Output the (x, y) coordinate of the center of the cell containing the given text.  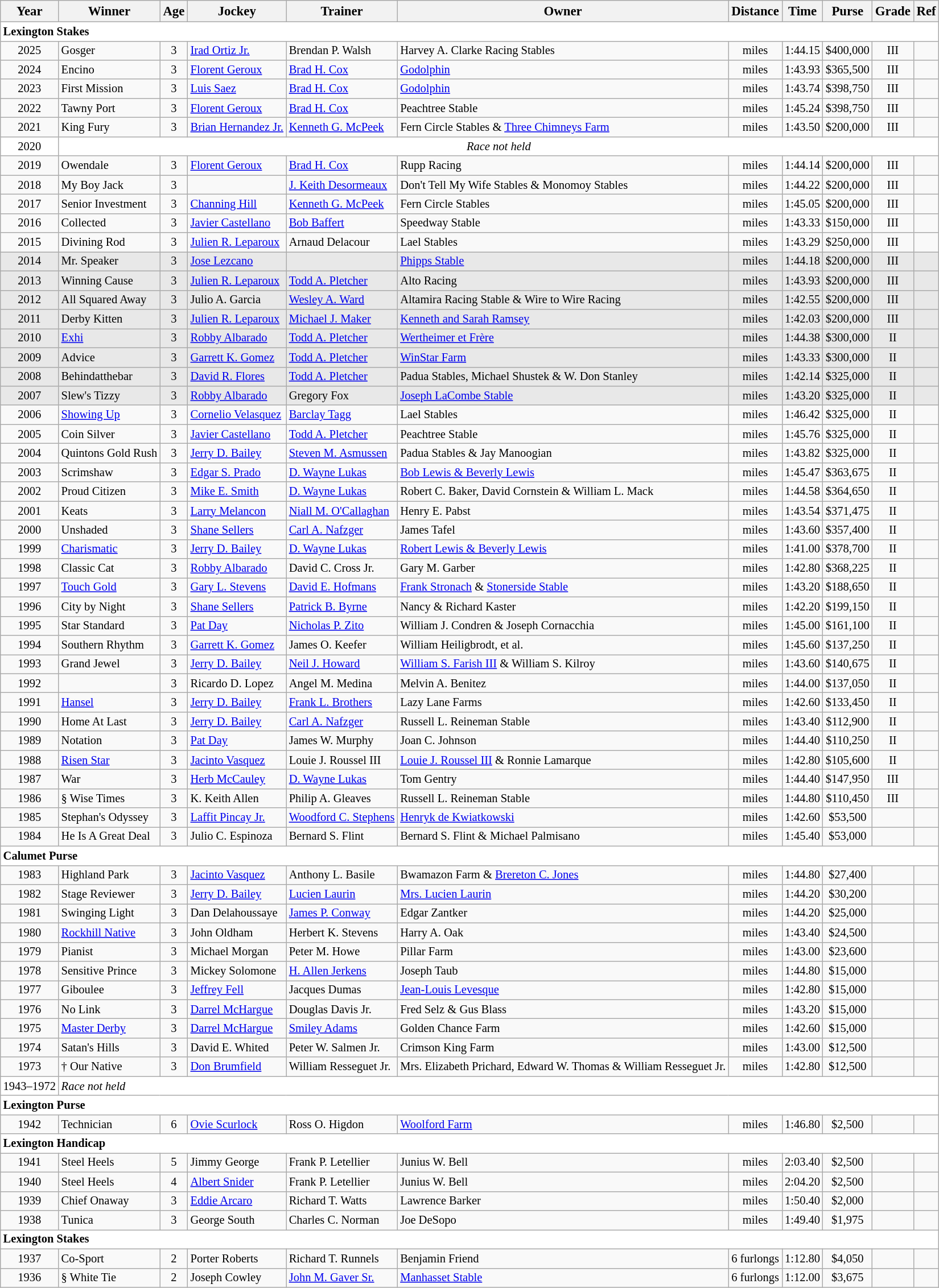
$364,650 (848, 492)
Neil J. Howard (341, 664)
1985 (30, 818)
Joseph LaCombe Stable (563, 396)
2002 (30, 492)
Gosger (109, 51)
Lexington Purse (470, 1105)
Wertheimer et Frère (563, 338)
Mickey Solomone (237, 971)
Channing Hill (237, 204)
$105,600 (848, 760)
Lawrence Barker (563, 1201)
1982 (30, 894)
Satan's Hills (109, 1048)
1996 (30, 607)
1:45.00 (802, 626)
$161,100 (848, 626)
Grand Jewel (109, 664)
Owendale (109, 166)
2008 (30, 377)
Peter M. Howe (341, 952)
Mrs. Lucien Laurin (563, 894)
Nancy & Richard Kaster (563, 607)
William Heiligbrodt, et al. (563, 645)
2022 (30, 108)
2000 (30, 530)
My Boy Jack (109, 185)
Michael J. Maker (341, 319)
Gary M. Garber (563, 568)
Joseph Cowley (237, 1278)
1:12.00 (802, 1278)
Brian Hernandez Jr. (237, 127)
Herbert K. Stevens (341, 933)
Frank L. Brothers (341, 703)
Joe DeSopo (563, 1220)
1940 (30, 1182)
$137,050 (848, 683)
Stephan's Odyssey (109, 818)
Richard T. Watts (341, 1201)
Smiley Adams (341, 1029)
$400,000 (848, 51)
Padua Stables & Jay Manoogian (563, 453)
2016 (30, 224)
Anthony L. Basile (341, 875)
2005 (30, 434)
1976 (30, 1009)
James P. Conway (341, 914)
Highland Park (109, 875)
1974 (30, 1048)
1943–1972 (30, 1086)
Owner (563, 11)
Henry E. Pabst (563, 511)
WinStar Farm (563, 357)
Cornelio Velasquez (237, 415)
1:45.47 (802, 473)
Mrs. Elizabeth Prichard, Edward W. Thomas & William Resseguet Jr. (563, 1067)
Alto Racing (563, 281)
1975 (30, 1029)
Woodford C. Stephens (341, 818)
Swinging Light (109, 914)
$188,650 (848, 588)
Douglas Davis Jr. (341, 1009)
Barclay Tagg (341, 415)
1:46.42 (802, 415)
$357,400 (848, 530)
1938 (30, 1220)
Collected (109, 224)
6 (174, 1125)
H. Allen Jerkens (341, 971)
Laffit Pincay Jr. (237, 818)
John M. Gaver Sr. (341, 1278)
$53,000 (848, 837)
Derby Kitten (109, 319)
1937 (30, 1259)
1993 (30, 664)
1:41.00 (802, 550)
$363,675 (848, 473)
2:04.20 (802, 1182)
1:45.76 (802, 434)
George South (237, 1220)
$378,700 (848, 550)
2011 (30, 319)
1:45.05 (802, 204)
2006 (30, 415)
John Oldham (237, 933)
1:46.80 (802, 1125)
Tom Gentry (563, 779)
Pianist (109, 952)
Ross O. Higdon (341, 1125)
James O. Keefer (341, 645)
2018 (30, 185)
1:43.74 (802, 89)
Time (802, 11)
$250,000 (848, 242)
1983 (30, 875)
1:50.40 (802, 1201)
Hansel (109, 703)
Brendan P. Walsh (341, 51)
$199,150 (848, 607)
King Fury (109, 127)
Quintons Gold Rush (109, 453)
Kenneth and Sarah Ramsey (563, 319)
Mike E. Smith (237, 492)
Speedway Stable (563, 224)
Jimmy George (237, 1163)
Benjamin Friend (563, 1259)
2013 (30, 281)
Fern Circle Stables (563, 204)
1977 (30, 990)
1942 (30, 1125)
James W. Murphy (341, 741)
1:43.54 (802, 511)
Larry Melancon (237, 511)
1936 (30, 1278)
§ White Tie (109, 1278)
Lexington Handicap (470, 1143)
David R. Flores (237, 377)
1:42.55 (802, 300)
1:45.24 (802, 108)
Bob Baffert (341, 224)
$365,500 (848, 70)
Woolford Farm (563, 1125)
William Resseguet Jr. (341, 1067)
Lucien Laurin (341, 894)
1:45.40 (802, 837)
1989 (30, 741)
Niall M. O'Callaghan (341, 511)
1:44.58 (802, 492)
Jacques Dumas (341, 990)
Frank Stronach & Stonerside Stable (563, 588)
Julio C. Espinoza (237, 837)
Encino (109, 70)
Herb McCauley (237, 779)
Fern Circle Stables & Three Chimneys Farm (563, 127)
2023 (30, 89)
$112,900 (848, 722)
$147,950 (848, 779)
Harry A. Oak (563, 933)
1991 (30, 703)
J. Keith Desormeaux (341, 185)
City by Night (109, 607)
Harvey A. Clarke Racing Stables (563, 51)
§ Wise Times (109, 799)
1995 (30, 626)
2010 (30, 338)
1979 (30, 952)
1:43.82 (802, 453)
Jean-Louis Levesque (563, 990)
Bob Lewis & Beverly Lewis (563, 473)
1:42.03 (802, 319)
Winner (109, 11)
All Squared Away (109, 300)
5 (174, 1163)
1998 (30, 568)
Julio A. Garcia (237, 300)
1:49.40 (802, 1220)
Stage Reviewer (109, 894)
Peter W. Salmen Jr. (341, 1048)
1999 (30, 550)
$1,975 (848, 1220)
2004 (30, 453)
Ovie Scurlock (237, 1125)
$133,450 (848, 703)
James Tafel (563, 530)
Keats (109, 511)
Ricardo D. Lopez (237, 683)
Don't Tell My Wife Stables & Monomoy Stables (563, 185)
Behindatthebar (109, 377)
Grade (893, 11)
Unshaded (109, 530)
2001 (30, 511)
2012 (30, 300)
1973 (30, 1067)
Dan Delahoussaye (237, 914)
Padua Stables, Michael Shustek & W. Don Stanley (563, 377)
Scrimshaw (109, 473)
First Mission (109, 89)
Pillar Farm (563, 952)
Technician (109, 1125)
Risen Star (109, 760)
Golden Chance Farm (563, 1029)
1941 (30, 1163)
Tawny Port (109, 108)
Exhi (109, 338)
William J. Condren & Joseph Cornacchia (563, 626)
Co-Sport (109, 1259)
$30,200 (848, 894)
Luis Saez (237, 89)
$110,450 (848, 799)
1986 (30, 799)
1980 (30, 933)
Calumet Purse (470, 856)
Winning Cause (109, 281)
Bernard S. Flint (341, 837)
Sensitive Prince (109, 971)
Louie J. Roussel III (341, 760)
Showing Up (109, 415)
Albert Snider (237, 1182)
Edgar Zantker (563, 914)
$53,500 (848, 818)
4 (174, 1182)
1:43.50 (802, 127)
1984 (30, 837)
David E. Whited (237, 1048)
$27,400 (848, 875)
1990 (30, 722)
Mr. Speaker (109, 262)
1:42.20 (802, 607)
1:44.00 (802, 683)
1:44.18 (802, 262)
Henryk de Kwiatkowski (563, 818)
Edgar S. Prado (237, 473)
Divining Rod (109, 242)
2:03.40 (802, 1163)
1988 (30, 760)
Patrick B. Byrne (341, 607)
Senior Investment (109, 204)
2021 (30, 127)
Bernard S. Flint & Michael Palmisano (563, 837)
2025 (30, 51)
1:44.14 (802, 166)
1992 (30, 683)
1997 (30, 588)
Ref (926, 11)
Don Brumfield (237, 1067)
Gregory Fox (341, 396)
Fred Selz & Gus Blass (563, 1009)
$150,000 (848, 224)
Jose Lezcano (237, 262)
Steven M. Asmussen (341, 453)
Notation (109, 741)
Coin Silver (109, 434)
1:44.15 (802, 51)
Chief Onaway (109, 1201)
Touch Gold (109, 588)
1:42.14 (802, 377)
Robert Lewis & Beverly Lewis (563, 550)
Angel M. Medina (341, 683)
Louie J. Roussel III & Ronnie Lamarque (563, 760)
$2,000 (848, 1201)
1:43.29 (802, 242)
Charismatic (109, 550)
Altamira Racing Stable & Wire to Wire Racing (563, 300)
1:44.38 (802, 338)
Crimson King Farm (563, 1048)
Michael Morgan (237, 952)
Wesley A. Ward (341, 300)
1978 (30, 971)
1994 (30, 645)
2024 (30, 70)
Charles C. Norman (341, 1220)
David C. Cross Jr. (341, 568)
Jeffrey Fell (237, 990)
Joan C. Johnson (563, 741)
2019 (30, 166)
$137,250 (848, 645)
† Our Native (109, 1067)
Giboulee (109, 990)
Lazy Lane Farms (563, 703)
$140,675 (848, 664)
1:44.22 (802, 185)
Manhasset Stable (563, 1278)
Home At Last (109, 722)
No Link (109, 1009)
Phipps Stable (563, 262)
1:12.80 (802, 1259)
Age (174, 11)
Classic Cat (109, 568)
$23,600 (848, 952)
2009 (30, 357)
War (109, 779)
Jockey (237, 11)
Distance (755, 11)
Advice (109, 357)
Tunica (109, 1220)
David E. Hofmans (341, 588)
Arnaud Delacour (341, 242)
$110,250 (848, 741)
Rupp Racing (563, 166)
$25,000 (848, 914)
1939 (30, 1201)
Eddie Arcaro (237, 1201)
Slew's Tizzy (109, 396)
1981 (30, 914)
He Is A Great Deal (109, 837)
K. Keith Allen (237, 799)
Porter Roberts (237, 1259)
$24,500 (848, 933)
Southern Rhythm (109, 645)
Master Derby (109, 1029)
Joseph Taub (563, 971)
Proud Citizen (109, 492)
Richard T. Runnels (341, 1259)
1987 (30, 779)
$371,475 (848, 511)
Nicholas P. Zito (341, 626)
$3,675 (848, 1278)
Purse (848, 11)
William S. Farish III & William S. Kilroy (563, 664)
$4,050 (848, 1259)
Trainer (341, 11)
Gary L. Stevens (237, 588)
2017 (30, 204)
2003 (30, 473)
2007 (30, 396)
Star Standard (109, 626)
2020 (30, 147)
Rockhill Native (109, 933)
2015 (30, 242)
$368,225 (848, 568)
Year (30, 11)
2014 (30, 262)
Irad Ortiz Jr. (237, 51)
Melvin A. Benitez (563, 683)
Philip A. Gleaves (341, 799)
Bwamazon Farm & Brereton C. Jones (563, 875)
1:45.60 (802, 645)
Robert C. Baker, David Cornstein & William L. Mack (563, 492)
